For the text-containing cell, return its midpoint in [X, Y] coordinate format. 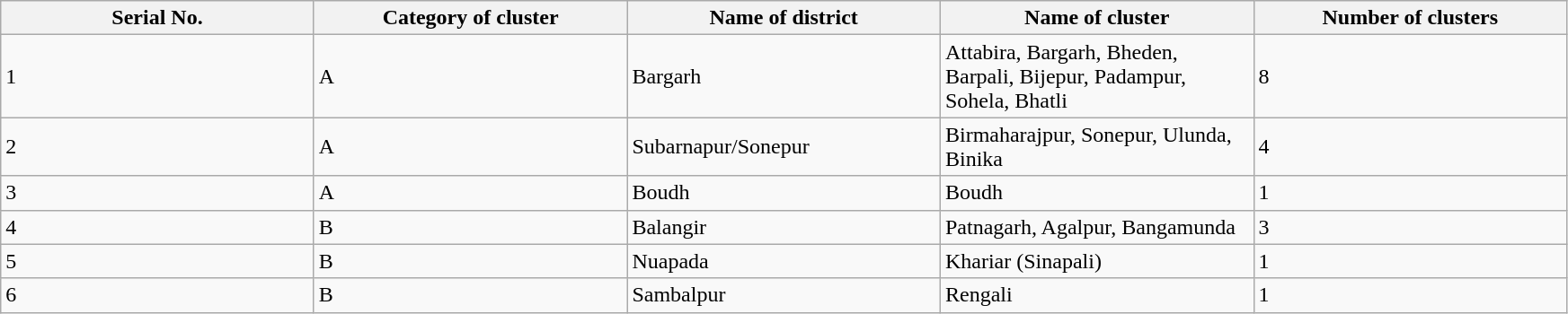
Category of cluster [471, 18]
5 [158, 261]
Patnagarh, Agalpur, Bangamunda [1096, 227]
Sambalpur [784, 295]
Subarnapur/Sonepur [784, 147]
Khariar (Sinapali) [1096, 261]
2 [158, 147]
Nuapada [784, 261]
Name of district [784, 18]
6 [158, 295]
Birmaharajpur, Sonepur, Ulunda, Binika [1096, 147]
Bargarh [784, 76]
Name of cluster [1096, 18]
Serial No. [158, 18]
Rengali [1096, 295]
Number of clusters [1411, 18]
8 [1411, 76]
Attabira, Bargarh, Bheden, Barpali, Bijepur, Padampur, Sohela, Bhatli [1096, 76]
Balangir [784, 227]
